For the text-containing cell, return its midpoint in [x, y] coordinate format. 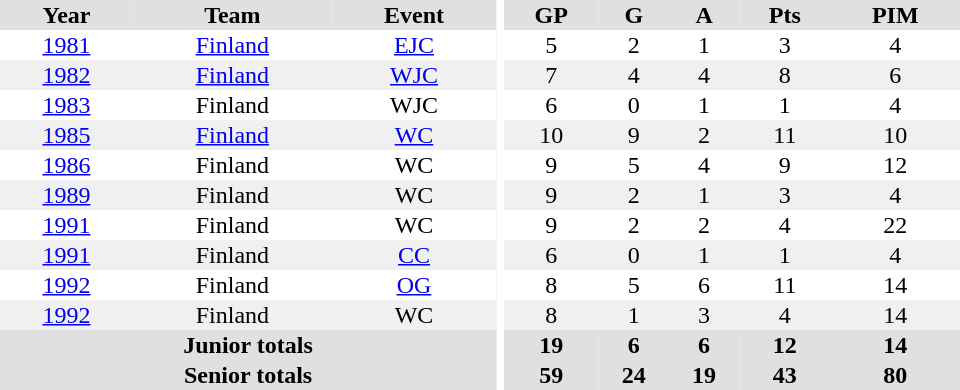
Year [66, 15]
59 [552, 375]
Senior totals [248, 375]
Pts [784, 15]
A [704, 15]
7 [552, 75]
24 [634, 375]
PIM [895, 15]
G [634, 15]
Team [232, 15]
Junior totals [248, 345]
80 [895, 375]
1986 [66, 165]
1989 [66, 195]
OG [414, 285]
1981 [66, 45]
1983 [66, 105]
22 [895, 225]
1982 [66, 75]
1985 [66, 135]
43 [784, 375]
CC [414, 255]
EJC [414, 45]
Event [414, 15]
GP [552, 15]
